Output the (X, Y) coordinate of the center of the cell containing the given text.  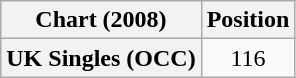
UK Singles (OCC) (101, 58)
Position (248, 20)
116 (248, 58)
Chart (2008) (101, 20)
